Extract the [X, Y] coordinate from the center of the cell holding the provided text.  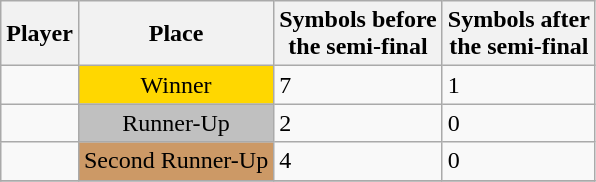
Player [40, 34]
Second Runner-Up [176, 161]
Runner-Up [176, 123]
4 [358, 161]
Winner [176, 85]
Symbols before the semi-final [358, 34]
2 [358, 123]
Symbols after the semi-final [518, 34]
Place [176, 34]
7 [358, 85]
1 [518, 85]
